From the cell containing the given text, extract its center point as [x, y] coordinate. 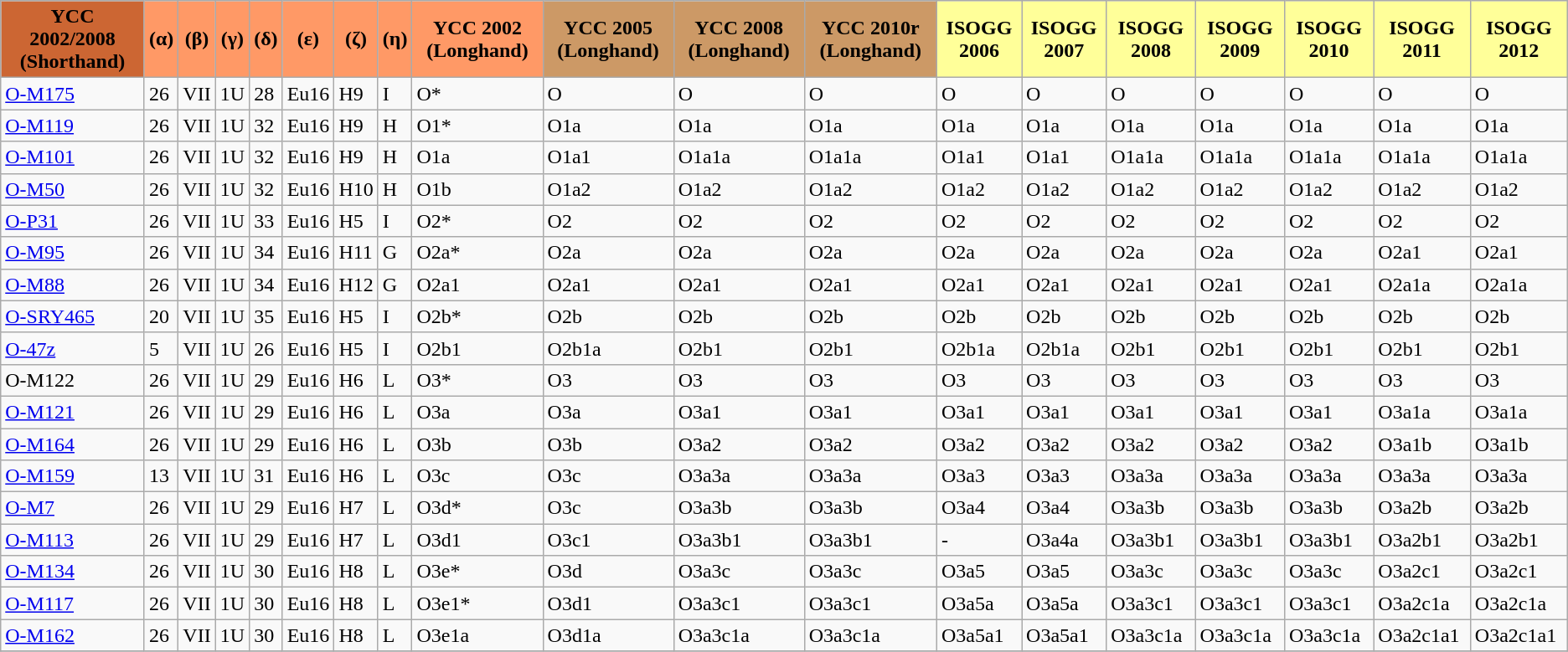
O-M95 [73, 253]
35 [266, 316]
(ζ) [356, 39]
O-M121 [73, 412]
O-M119 [73, 126]
O-M113 [73, 540]
O3e1a [477, 635]
ISOGG 2009 [1240, 39]
O3d* [477, 508]
O1b [477, 189]
O3e* [477, 572]
O3a4a [1064, 540]
YCC 2005 (Longhand) [608, 39]
YCC 2010r (Longhand) [870, 39]
ISOGG 2010 [1328, 39]
H10 [356, 189]
33 [266, 221]
O3d1a [608, 635]
28 [266, 94]
H12 [356, 285]
O3d [608, 572]
O-P31 [73, 221]
5 [161, 348]
ISOGG 2012 [1519, 39]
(ε) [308, 39]
O2b* [477, 316]
O-M122 [73, 380]
31 [266, 476]
(δ) [266, 39]
O* [477, 94]
20 [161, 316]
O-SRY465 [73, 316]
O3c1 [608, 540]
O-47z [73, 348]
(β) [197, 39]
YCC 2008 (Longhand) [739, 39]
YCC 2002/2008 (Shorthand) [73, 39]
O3* [477, 380]
O-M117 [73, 603]
O-M101 [73, 157]
YCC 2002 (Longhand) [477, 39]
O1* [477, 126]
- [978, 540]
O-M175 [73, 94]
O-M88 [73, 285]
ISOGG 2006 [978, 39]
13 [161, 476]
H11 [356, 253]
O-M50 [73, 189]
O2* [477, 221]
(γ) [232, 39]
O2a* [477, 253]
O-M7 [73, 508]
O-M159 [73, 476]
O-M164 [73, 444]
ISOGG 2008 [1151, 39]
O3e1* [477, 603]
O-M134 [73, 572]
(α) [161, 39]
ISOGG 2007 [1064, 39]
O-M162 [73, 635]
ISOGG 2011 [1422, 39]
(η) [395, 39]
